Scan for the cell matching the given text and deliver its [X, Y] coordinate at center. 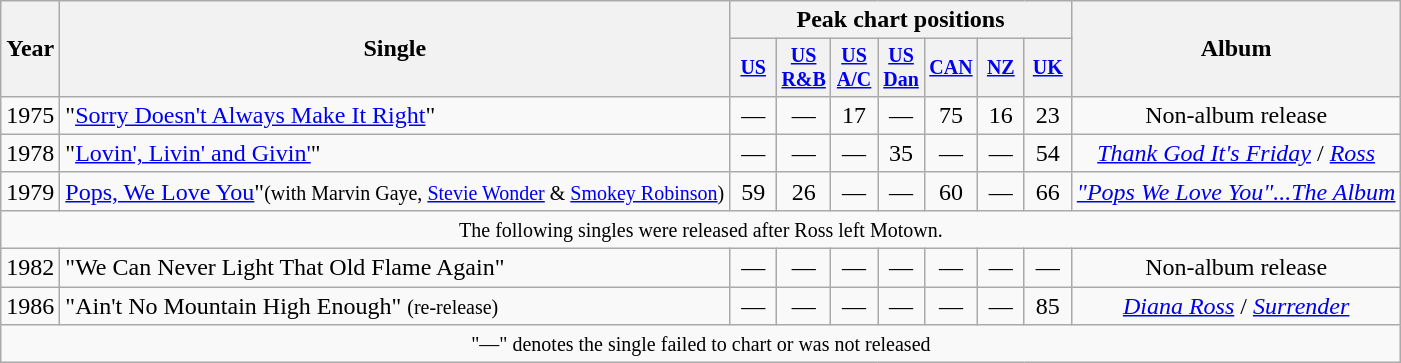
17 [854, 115]
Pops, We Love You"(with Marvin Gaye, Stevie Wonder & Smokey Robinson) [395, 191]
Single [395, 49]
Diana Ross / Surrender [1236, 306]
1986 [30, 306]
Peak chart positions [901, 20]
23 [1048, 115]
85 [1048, 306]
USDan [902, 68]
75 [952, 115]
"Lovin', Livin' and Givin'" [395, 153]
66 [1048, 191]
Thank God It's Friday / Ross [1236, 153]
1982 [30, 268]
"Pops We Love You"...The Album [1236, 191]
CAN [952, 68]
1979 [30, 191]
"Sorry Doesn't Always Make It Right" [395, 115]
59 [754, 191]
35 [902, 153]
UK [1048, 68]
"Ain't No Mountain High Enough" (re-release) [395, 306]
60 [952, 191]
NZ [1000, 68]
26 [804, 191]
1975 [30, 115]
USA/C [854, 68]
US [754, 68]
The following singles were released after Ross left Motown. [701, 229]
Year [30, 49]
USR&B [804, 68]
54 [1048, 153]
Album [1236, 49]
"We Can Never Light That Old Flame Again" [395, 268]
"—" denotes the single failed to chart or was not released [701, 344]
16 [1000, 115]
1978 [30, 153]
